Determine the [X, Y] coordinate at the center of the cell enclosing the given text.  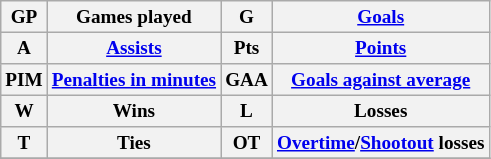
OT [247, 143]
Goals against average [380, 80]
GP [24, 17]
GAA [247, 80]
Wins [134, 111]
PIM [24, 80]
Penalties in minutes [134, 80]
Games played [134, 17]
T [24, 143]
Pts [247, 48]
G [247, 17]
Ties [134, 143]
A [24, 48]
L [247, 111]
Losses [380, 111]
W [24, 111]
Points [380, 48]
Goals [380, 17]
Overtime/Shootout losses [380, 143]
Assists [134, 48]
